Pinpoint the cell where the given text exists, returning its (x, y) midpoint coordinate. 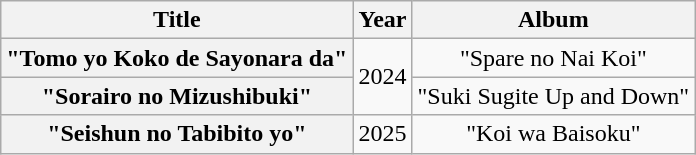
"Seishun no Tabibito yo" (177, 134)
Year (382, 20)
"Koi wa Baisoku" (554, 134)
"Spare no Nai Koi" (554, 58)
2024 (382, 77)
"Sorairo no Mizushibuki" (177, 96)
"Tomo yo Koko de Sayonara da" (177, 58)
"Suki Sugite Up and Down" (554, 96)
2025 (382, 134)
Title (177, 20)
Album (554, 20)
